Output the (X, Y) coordinate of the center of the cell containing the given text.  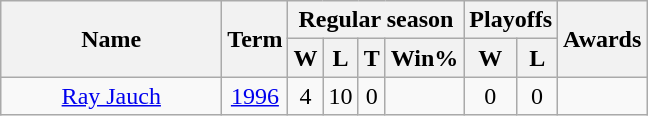
Win% (424, 58)
Playoffs (511, 20)
Regular season (376, 20)
Ray Jauch (112, 96)
4 (306, 96)
T (372, 58)
1996 (255, 96)
Name (112, 39)
Awards (602, 39)
Term (255, 39)
10 (340, 96)
